Identify which cell holds the provided text, then report its [x, y] central coordinate. 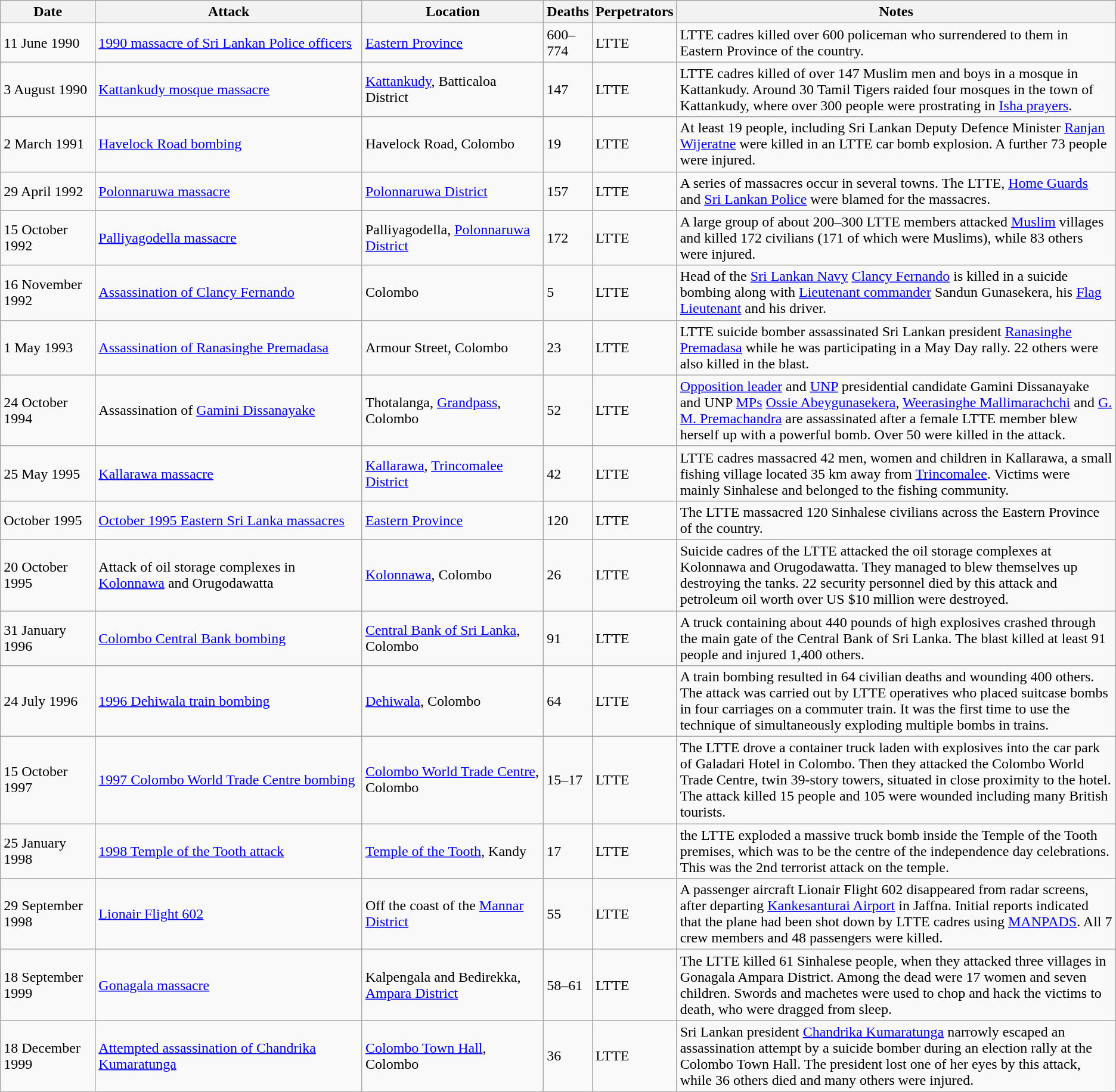
5 [568, 293]
Assassination of Clancy Fernando [229, 293]
19 [568, 144]
Colombo World Trade Centre, Colombo [452, 780]
October 1995 Eastern Sri Lanka massacres [229, 520]
Dehiwala, Colombo [452, 701]
29 September 1998 [48, 914]
Kattankudy mosque massacre [229, 89]
LTTE cadres killed over 600 policeman who surrendered to them in Eastern Province of the country. [896, 43]
1990 massacre of Sri Lankan Police officers [229, 43]
42 [568, 473]
Assassination of Gamini Dissanayake [229, 410]
172 [568, 238]
20 October 1995 [48, 575]
1998 Temple of the Tooth attack [229, 851]
52 [568, 410]
18 September 1999 [48, 985]
16 November 1992 [48, 293]
Deaths [568, 12]
Notes [896, 12]
147 [568, 89]
Colombo Town Hall, Colombo [452, 1056]
55 [568, 914]
2 March 1991 [48, 144]
Attack of oil storage complexes in Kolonnawa and Orugodawatta [229, 575]
29 April 1992 [48, 191]
36 [568, 1056]
23 [568, 348]
Havelock Road, Colombo [452, 144]
1997 Colombo World Trade Centre bombing [229, 780]
Kalpengala and Bedirekka, Ampara District [452, 985]
25 May 1995 [48, 473]
Colombo [452, 293]
Polonnaruwa District [452, 191]
Colombo Central Bank bombing [229, 638]
91 [568, 638]
Attack [229, 12]
Kattankudy, Batticaloa District [452, 89]
1 May 1993 [48, 348]
17 [568, 851]
600–774 [568, 43]
1996 Dehiwala train bombing [229, 701]
15–17 [568, 780]
58–61 [568, 985]
Armour Street, Colombo [452, 348]
Location [452, 12]
3 August 1990 [48, 89]
Polonnaruwa massacre [229, 191]
Temple of the Tooth, Kandy [452, 851]
Central Bank of Sri Lanka, Colombo [452, 638]
Assassination of Ranasinghe Premadasa [229, 348]
Lionair Flight 602 [229, 914]
25 January 1998 [48, 851]
24 July 1996 [48, 701]
15 October 1997 [48, 780]
Palliyagodella, Polonnaruwa District [452, 238]
October 1995 [48, 520]
Palliyagodella massacre [229, 238]
Off the coast of the Mannar District [452, 914]
157 [568, 191]
Perpetrators [634, 12]
Kallarawa, Trincomalee District [452, 473]
Kallarawa massacre [229, 473]
24 October 1994 [48, 410]
Kolonnawa, Colombo [452, 575]
26 [568, 575]
31 January 1996 [48, 638]
Date [48, 12]
18 December 1999 [48, 1056]
A series of massacres occur in several towns. The LTTE, Home Guards and Sri Lankan Police were blamed for the massacres. [896, 191]
Attempted assassination of Chandrika Kumaratunga [229, 1056]
64 [568, 701]
11 June 1990 [48, 43]
15 October 1992 [48, 238]
The LTTE massacred 120 Sinhalese civilians across the Eastern Province of the country. [896, 520]
Gonagala massacre [229, 985]
Thotalanga, Grandpass, Colombo [452, 410]
120 [568, 520]
Havelock Road bombing [229, 144]
